Provide the [x, y] coordinate of the cell's center where the given text is located.  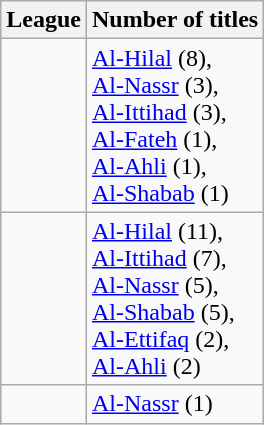
Al-Nassr (1) [174, 404]
League [44, 20]
Number of titles [174, 20]
Al-Hilal (8),Al-Nassr (3),Al-Ittihad (3),Al-Fateh (1),Al-Ahli (1),Al-Shabab (1) [174, 126]
Al-Hilal (11),Al-Ittihad (7),Al-Nassr (5),Al-Shabab (5),Al-Ettifaq (2),Al-Ahli (2) [174, 298]
